From the cell containing the given text, extract its center point as (x, y) coordinate. 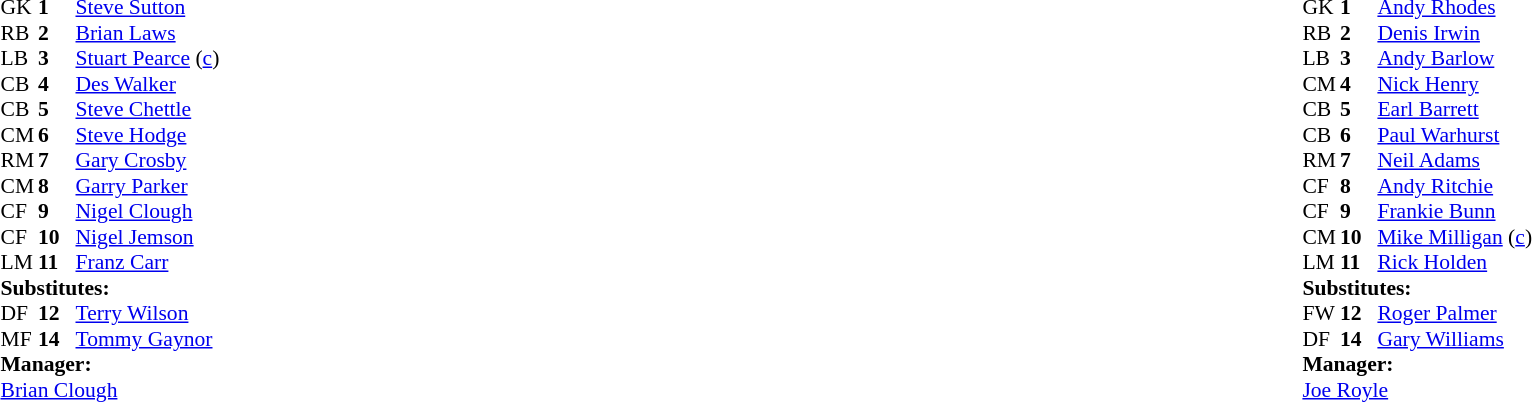
Tommy Gaynor (148, 339)
Steve Chettle (148, 109)
Roger Palmer (1454, 313)
Nigel Clough (148, 211)
Andy Ritchie (1454, 186)
MF (19, 339)
Garry Parker (148, 186)
Mike Milligan (c) (1454, 237)
Stuart Pearce (c) (148, 59)
FW (1321, 313)
Steve Hodge (148, 135)
Denis Irwin (1454, 33)
Frankie Bunn (1454, 211)
Earl Barrett (1454, 109)
Paul Warhurst (1454, 135)
Gary Williams (1454, 339)
Gary Crosby (148, 161)
Neil Adams (1454, 161)
Nick Henry (1454, 84)
Nigel Jemson (148, 237)
Andy Barlow (1454, 59)
Terry Wilson (148, 313)
Franz Carr (148, 263)
Brian Laws (148, 33)
Rick Holden (1454, 263)
Des Walker (148, 84)
